Extract the (X, Y) coordinate from the center of the cell holding the provided text.  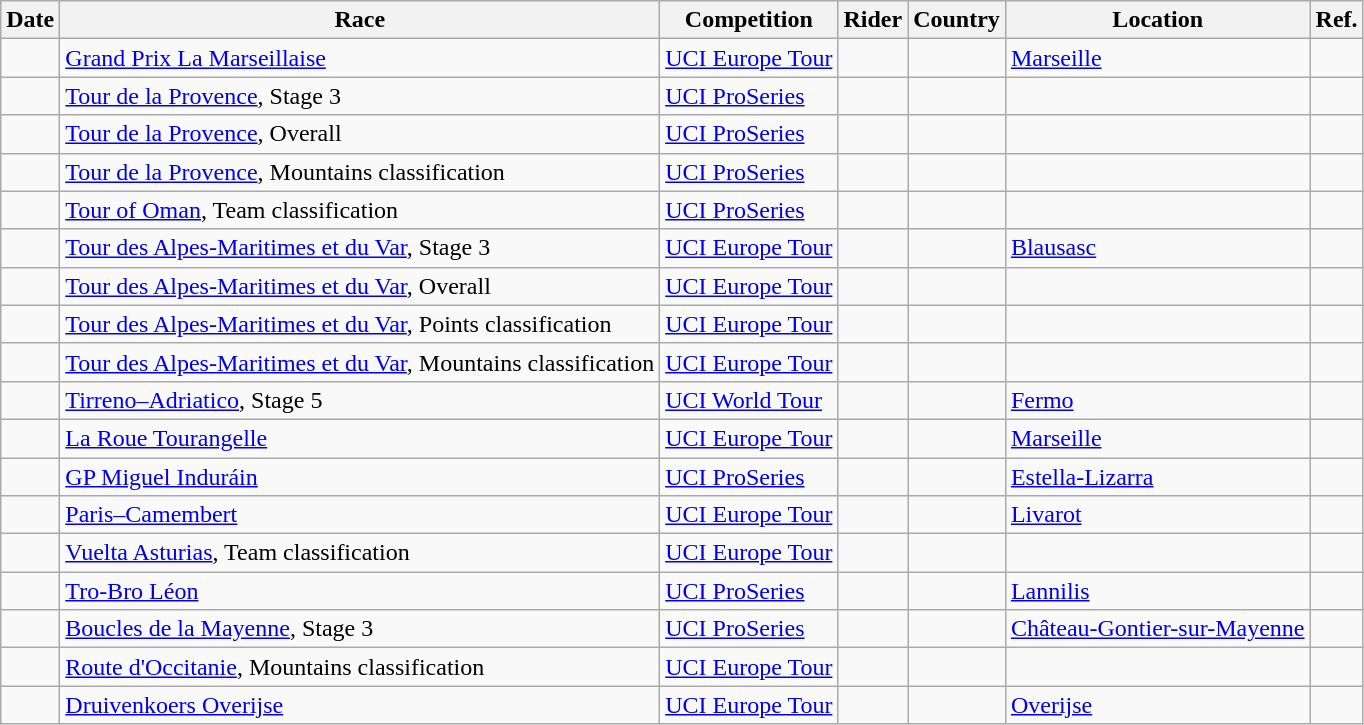
Overijse (1158, 705)
Tro-Bro Léon (360, 591)
Paris–Camembert (360, 515)
Tour de la Provence, Overall (360, 134)
Vuelta Asturias, Team classification (360, 553)
Tour des Alpes-Maritimes et du Var, Points classification (360, 324)
Location (1158, 20)
Fermo (1158, 400)
GP Miguel Induráin (360, 477)
Race (360, 20)
Druivenkoers Overijse (360, 705)
Tour de la Provence, Stage 3 (360, 96)
Livarot (1158, 515)
Tour des Alpes-Maritimes et du Var, Stage 3 (360, 248)
Country (957, 20)
Lannilis (1158, 591)
Blausasc (1158, 248)
UCI World Tour (749, 400)
Grand Prix La Marseillaise (360, 58)
Competition (749, 20)
Rider (873, 20)
Estella-Lizarra (1158, 477)
Route d'Occitanie, Mountains classification (360, 667)
Date (30, 20)
Boucles de la Mayenne, Stage 3 (360, 629)
Tour of Oman, Team classification (360, 210)
La Roue Tourangelle (360, 438)
Ref. (1336, 20)
Tour des Alpes-Maritimes et du Var, Mountains classification (360, 362)
Château-Gontier-sur-Mayenne (1158, 629)
Tour de la Provence, Mountains classification (360, 172)
Tour des Alpes-Maritimes et du Var, Overall (360, 286)
Tirreno–Adriatico, Stage 5 (360, 400)
